Scan for the cell matching the given text and deliver its (X, Y) coordinate at center. 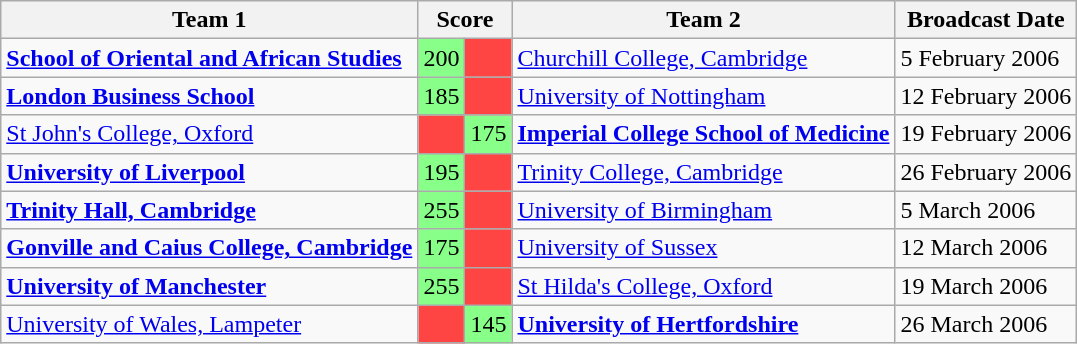
12 February 2006 (986, 96)
5 February 2006 (986, 58)
University of Sussex (704, 248)
University of Liverpool (210, 172)
St Hilda's College, Oxford (704, 286)
145 (488, 324)
Trinity College, Cambridge (704, 172)
University of Nottingham (704, 96)
195 (442, 172)
Team 2 (704, 20)
5 March 2006 (986, 210)
19 February 2006 (986, 134)
Broadcast Date (986, 20)
London Business School (210, 96)
185 (442, 96)
University of Hertfordshire (704, 324)
University of Birmingham (704, 210)
12 March 2006 (986, 248)
200 (442, 58)
Score (465, 20)
Imperial College School of Medicine (704, 134)
School of Oriental and African Studies (210, 58)
Churchill College, Cambridge (704, 58)
Gonville and Caius College, Cambridge (210, 248)
19 March 2006 (986, 286)
26 March 2006 (986, 324)
University of Manchester (210, 286)
St John's College, Oxford (210, 134)
University of Wales, Lampeter (210, 324)
26 February 2006 (986, 172)
Team 1 (210, 20)
Trinity Hall, Cambridge (210, 210)
